Search for the cell housing the specified text and yield its (x, y) center coordinate. 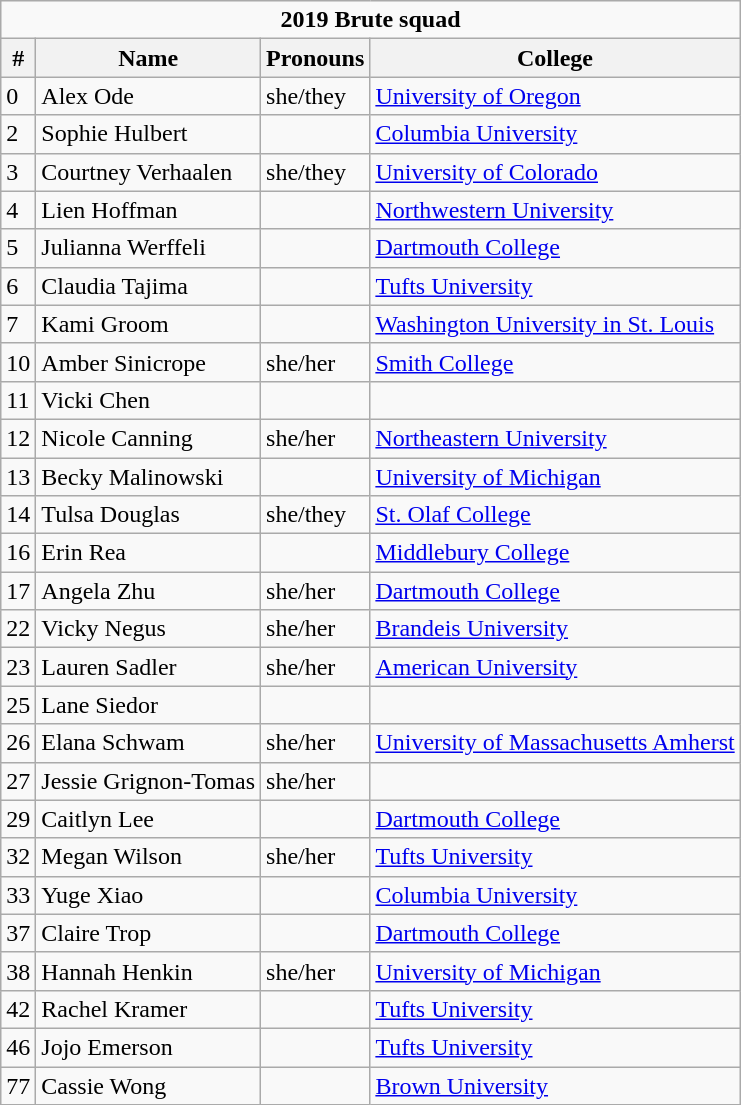
17 (18, 591)
Sophie Hulbert (148, 134)
University of Colorado (555, 172)
22 (18, 629)
Angela Zhu (148, 591)
Lauren Sadler (148, 667)
6 (18, 286)
Vicki Chen (148, 400)
Tulsa Douglas (148, 515)
College (555, 58)
Yuge Xiao (148, 895)
Jojo Emerson (148, 1047)
5 (18, 248)
Name (148, 58)
University of Oregon (555, 96)
42 (18, 1009)
Elana Schwam (148, 743)
33 (18, 895)
Claudia Tajima (148, 286)
7 (18, 324)
Northeastern University (555, 438)
10 (18, 362)
37 (18, 933)
Brandeis University (555, 629)
Cassie Wong (148, 1085)
13 (18, 477)
Nicole Canning (148, 438)
Washington University in St. Louis (555, 324)
Julianna Werffeli (148, 248)
Erin Rea (148, 553)
23 (18, 667)
Pronouns (316, 58)
2019 Brute squad (370, 20)
46 (18, 1047)
Vicky Negus (148, 629)
12 (18, 438)
26 (18, 743)
Kami Groom (148, 324)
Jessie Grignon-Tomas (148, 781)
38 (18, 971)
Smith College (555, 362)
Rachel Kramer (148, 1009)
Brown University (555, 1085)
Lien Hoffman (148, 210)
25 (18, 705)
St. Olaf College (555, 515)
Hannah Henkin (148, 971)
Megan Wilson (148, 857)
27 (18, 781)
University of Massachusetts Amherst (555, 743)
77 (18, 1085)
Courtney Verhaalen (148, 172)
29 (18, 819)
Claire Trop (148, 933)
2 (18, 134)
# (18, 58)
0 (18, 96)
Northwestern University (555, 210)
14 (18, 515)
Lane Siedor (148, 705)
Amber Sinicrope (148, 362)
3 (18, 172)
11 (18, 400)
Caitlyn Lee (148, 819)
Middlebury College (555, 553)
32 (18, 857)
4 (18, 210)
American University (555, 667)
16 (18, 553)
Alex Ode (148, 96)
Becky Malinowski (148, 477)
